For the text-containing cell, return its midpoint in [x, y] coordinate format. 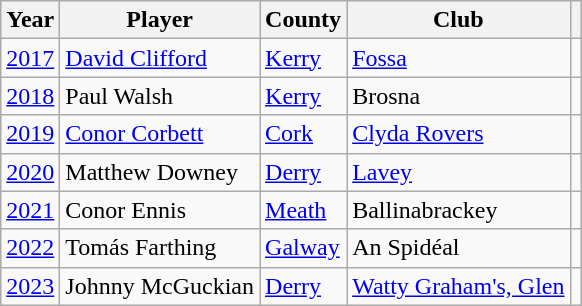
Ballinabrackey [458, 210]
2018 [30, 96]
2022 [30, 248]
David Clifford [160, 58]
Lavey [458, 172]
Cork [304, 134]
Matthew Downey [160, 172]
Watty Graham's, Glen [458, 286]
Brosna [458, 96]
Year [30, 20]
2021 [30, 210]
2017 [30, 58]
2023 [30, 286]
Club [458, 20]
Clyda Rovers [458, 134]
Tomás Farthing [160, 248]
2019 [30, 134]
An Spidéal [458, 248]
Conor Corbett [160, 134]
Meath [304, 210]
County [304, 20]
2020 [30, 172]
Player [160, 20]
Conor Ennis [160, 210]
Johnny McGuckian [160, 286]
Galway [304, 248]
Fossa [458, 58]
Paul Walsh [160, 96]
